Detect which cell encompasses the target text, then output its (X, Y) center coordinate. 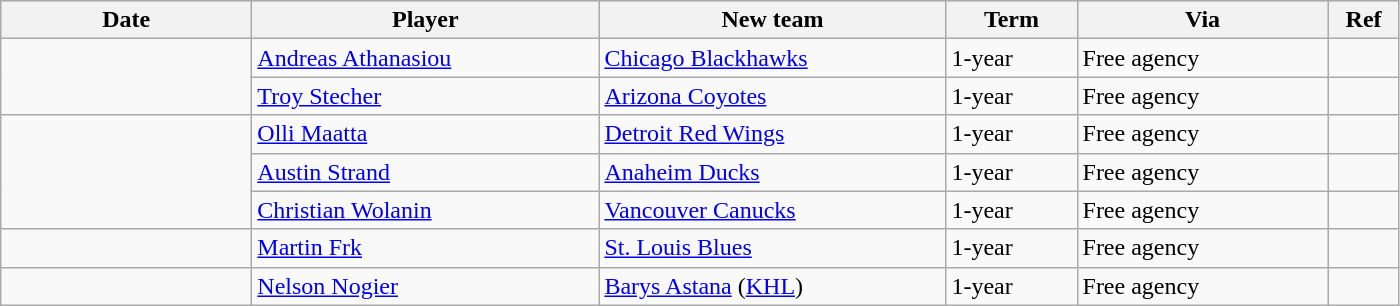
Barys Astana (KHL) (772, 286)
Olli Maatta (426, 134)
Troy Stecher (426, 96)
Term (1012, 20)
Anaheim Ducks (772, 172)
Date (126, 20)
New team (772, 20)
Arizona Coyotes (772, 96)
Andreas Athanasiou (426, 58)
Austin Strand (426, 172)
St. Louis Blues (772, 248)
Christian Wolanin (426, 210)
Martin Frk (426, 248)
Via (1202, 20)
Ref (1364, 20)
Detroit Red Wings (772, 134)
Nelson Nogier (426, 286)
Player (426, 20)
Chicago Blackhawks (772, 58)
Vancouver Canucks (772, 210)
